Return the [x, y] coordinate for the center point of the cell that contains the specified text.  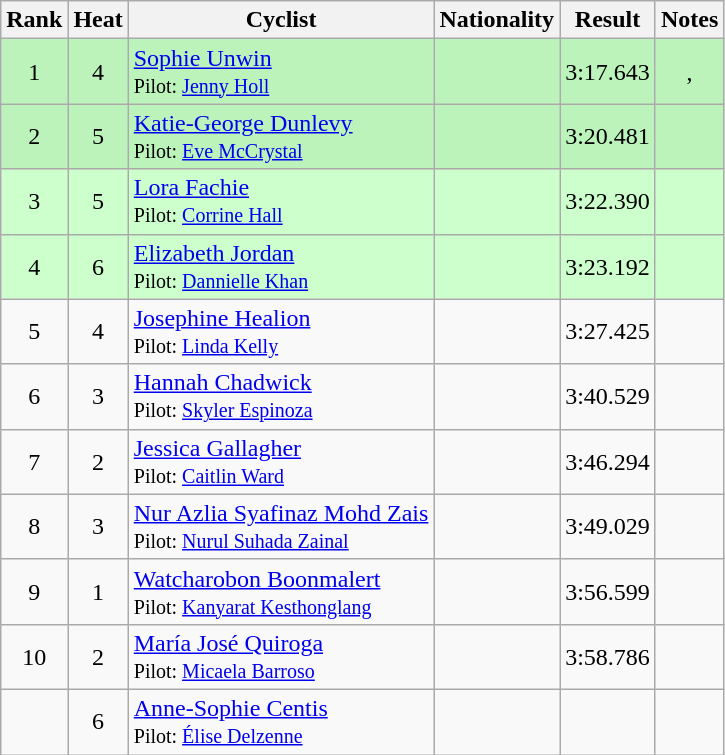
Lora FachiePilot: Corrine Hall [281, 202]
3:22.390 [608, 202]
Heat [98, 20]
Anne-Sophie CentisPilot: Élise Delzenne [281, 722]
Josephine HealionPilot: Linda Kelly [281, 332]
Cyclist [281, 20]
3:49.029 [608, 526]
Nur Azlia Syafinaz Mohd ZaisPilot: Nurul Suhada Zainal [281, 526]
Notes [689, 20]
Sophie UnwinPilot: Jenny Holl [281, 72]
Watcharobon BoonmalertPilot: Kanyarat Kesthonglang [281, 592]
Elizabeth JordanPilot: Dannielle Khan [281, 266]
7 [34, 462]
Nationality [497, 20]
María José QuirogaPilot: Micaela Barroso [281, 656]
Jessica GallagherPilot: Caitlin Ward [281, 462]
Katie-George DunlevyPilot: Eve McCrystal [281, 136]
3:23.192 [608, 266]
3:56.599 [608, 592]
9 [34, 592]
3:46.294 [608, 462]
Hannah ChadwickPilot: Skyler Espinoza [281, 396]
3:58.786 [608, 656]
3:20.481 [608, 136]
Rank [34, 20]
8 [34, 526]
3:40.529 [608, 396]
Result [608, 20]
3:17.643 [608, 72]
, [689, 72]
3:27.425 [608, 332]
10 [34, 656]
